Identify which cell holds the provided text, then report its [X, Y] central coordinate. 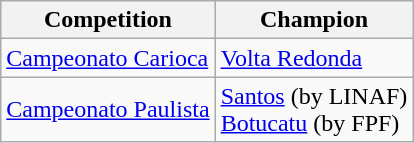
Santos (by LINAF)Botucatu (by FPF) [314, 110]
Competition [108, 20]
Champion [314, 20]
Volta Redonda [314, 58]
Campeonato Carioca [108, 58]
Campeonato Paulista [108, 110]
